Search for the cell housing the specified text and yield its [X, Y] center coordinate. 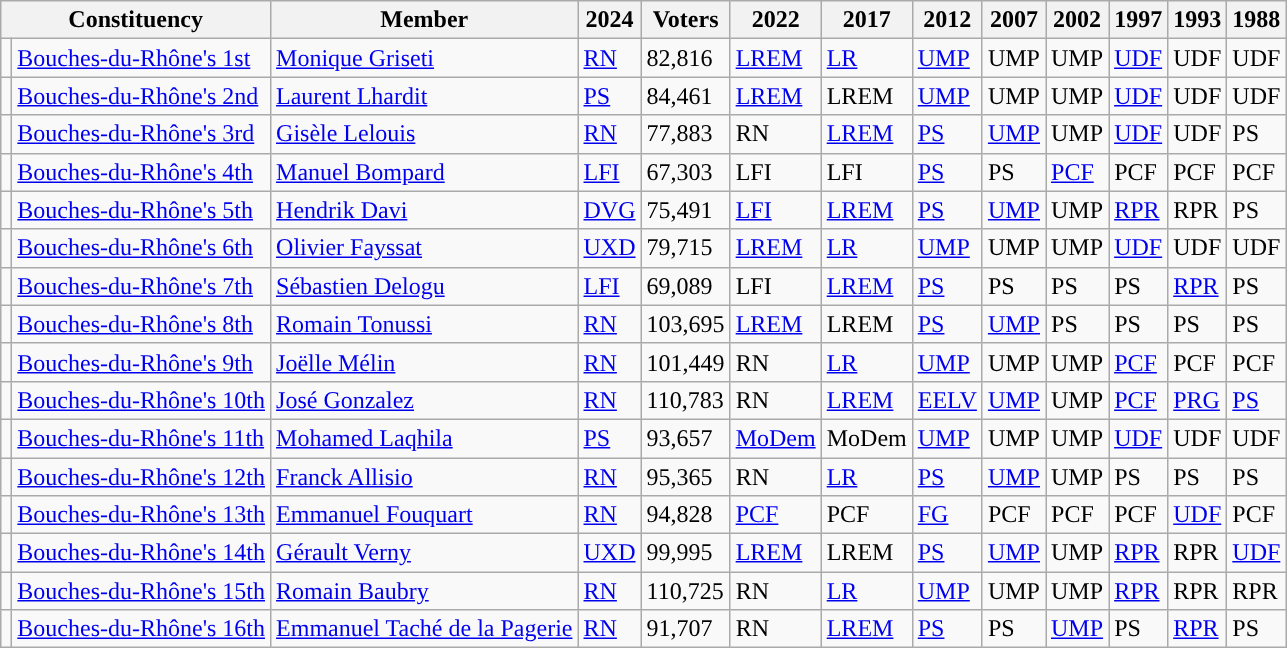
Bouches-du-Rhône's 10th [142, 400]
Bouches-du-Rhône's 16th [142, 629]
110,725 [686, 591]
2024 [610, 20]
Hendrik Davi [424, 210]
84,461 [686, 96]
Bouches-du-Rhône's 1st [142, 58]
Emmanuel Fouquart [424, 515]
Member [424, 20]
Romain Baubry [424, 591]
Olivier Fayssat [424, 248]
Bouches-du-Rhône's 9th [142, 362]
75,491 [686, 210]
Emmanuel Taché de la Pagerie [424, 629]
94,828 [686, 515]
Bouches-du-Rhône's 12th [142, 477]
77,883 [686, 134]
Mohamed Laqhila [424, 438]
91,707 [686, 629]
Bouches-du-Rhône's 13th [142, 515]
Gisèle Lelouis [424, 134]
110,783 [686, 400]
Monique Griseti [424, 58]
Bouches-du-Rhône's 11th [142, 438]
1988 [1256, 20]
69,089 [686, 286]
2012 [947, 20]
Romain Tonussi [424, 324]
103,695 [686, 324]
Constituency [136, 20]
93,657 [686, 438]
67,303 [686, 172]
99,995 [686, 553]
Bouches-du-Rhône's 2nd [142, 96]
Bouches-du-Rhône's 6th [142, 248]
Bouches-du-Rhône's 14th [142, 553]
Bouches-du-Rhône's 15th [142, 591]
Joëlle Mélin [424, 362]
2002 [1078, 20]
101,449 [686, 362]
Sébastien Delogu [424, 286]
2007 [1014, 20]
Bouches-du-Rhône's 4th [142, 172]
Voters [686, 20]
95,365 [686, 477]
EELV [947, 400]
DVG [610, 210]
José Gonzalez [424, 400]
PRG [1198, 400]
2022 [776, 20]
2017 [866, 20]
FG [947, 515]
Bouches-du-Rhône's 3rd [142, 134]
79,715 [686, 248]
1993 [1198, 20]
Bouches-du-Rhône's 7th [142, 286]
Bouches-du-Rhône's 8th [142, 324]
Laurent Lhardit [424, 96]
Manuel Bompard [424, 172]
1997 [1138, 20]
82,816 [686, 58]
Franck Allisio [424, 477]
Gérault Verny [424, 553]
Bouches-du-Rhône's 5th [142, 210]
